Return (x, y) of the center of cell containing provided text 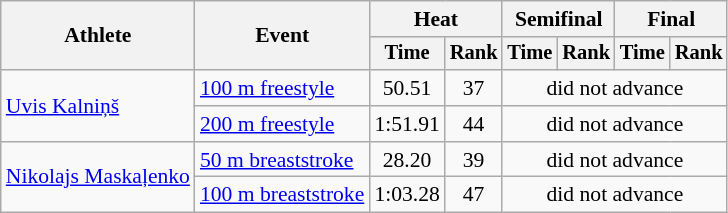
50.51 (406, 88)
1:51.91 (406, 124)
100 m freestyle (282, 88)
Semifinal (558, 19)
44 (474, 124)
39 (474, 160)
28.20 (406, 160)
Event (282, 36)
Heat (436, 19)
50 m breaststroke (282, 160)
Final (671, 19)
200 m freestyle (282, 124)
Uvis Kalniņš (98, 106)
37 (474, 88)
100 m breaststroke (282, 195)
Athlete (98, 36)
47 (474, 195)
1:03.28 (406, 195)
Nikolajs Maskaļenko (98, 178)
